Pinpoint the cell where the given text exists, returning its (x, y) midpoint coordinate. 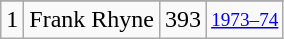
1 (12, 20)
Frank Rhyne (92, 20)
1973–74 (245, 20)
393 (184, 20)
